Output the [X, Y] coordinate of the center of the cell containing the given text.  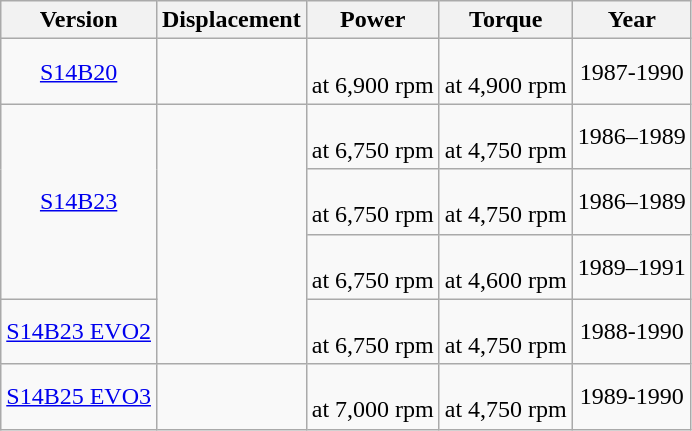
Torque [506, 20]
at 4,900 rpm [506, 72]
Power [372, 20]
at 4,600 rpm [506, 266]
at 6,900 rpm [372, 72]
Version [79, 20]
1988-1990 [632, 332]
1989–1991 [632, 266]
S14B20 [79, 72]
S14B23 EVO2 [79, 332]
Displacement [231, 20]
1989-1990 [632, 396]
1987-1990 [632, 72]
S14B25 EVO3 [79, 396]
at 7,000 rpm [372, 396]
Year [632, 20]
S14B23 [79, 202]
